Scan for the cell matching the given text and deliver its (X, Y) coordinate at center. 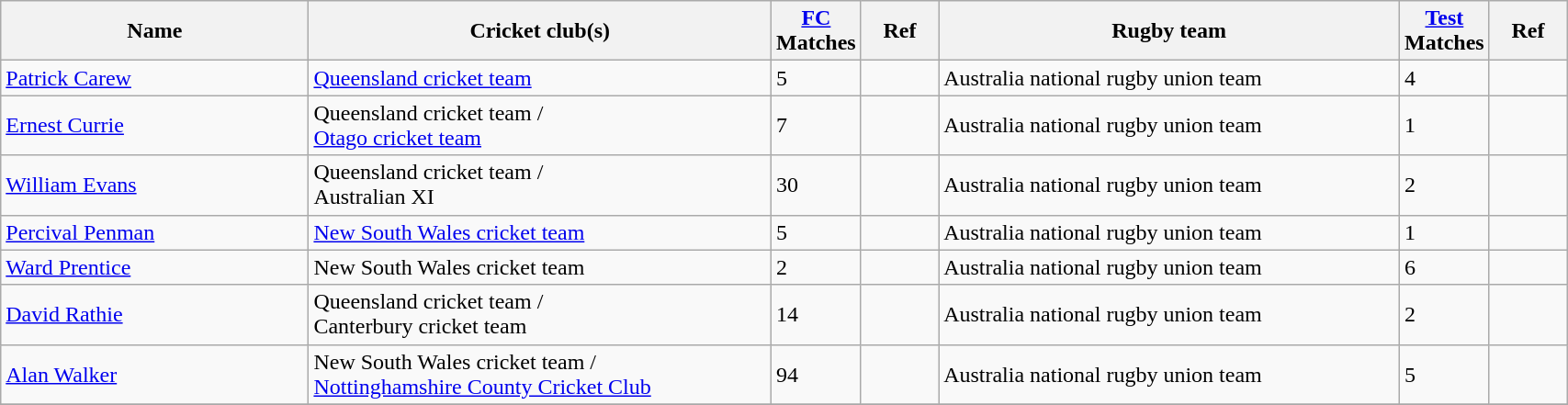
David Rathie (154, 314)
6 (1445, 267)
94 (817, 375)
Patrick Carew (154, 78)
William Evans (154, 186)
Ernest Currie (154, 125)
TestMatches (1445, 31)
Rugby team (1169, 31)
Queensland cricket team /Otago cricket team (540, 125)
Queensland cricket team /Canterbury cricket team (540, 314)
Cricket club(s) (540, 31)
Percival Penman (154, 232)
7 (817, 125)
Queensland cricket team /Australian XI (540, 186)
30 (817, 186)
Name (154, 31)
4 (1445, 78)
FCMatches (817, 31)
New South Wales cricket team /Nottinghamshire County Cricket Club (540, 375)
Alan Walker (154, 375)
Queensland cricket team (540, 78)
14 (817, 314)
Ward Prentice (154, 267)
